Output the [x, y] coordinate of the center of the cell containing the given text.  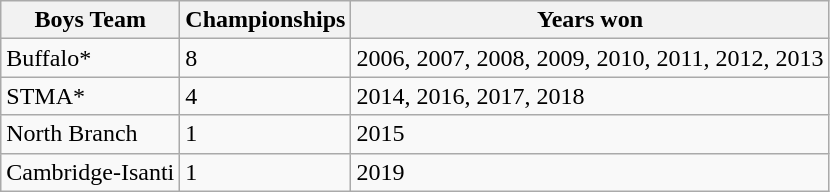
2015 [590, 134]
8 [266, 58]
Championships [266, 20]
STMA* [90, 96]
2014, 2016, 2017, 2018 [590, 96]
2019 [590, 172]
4 [266, 96]
Cambridge-Isanti [90, 172]
Boys Team [90, 20]
Years won [590, 20]
North Branch [90, 134]
2006, 2007, 2008, 2009, 2010, 2011, 2012, 2013 [590, 58]
Buffalo* [90, 58]
